Return [x, y] of the center of cell containing provided text 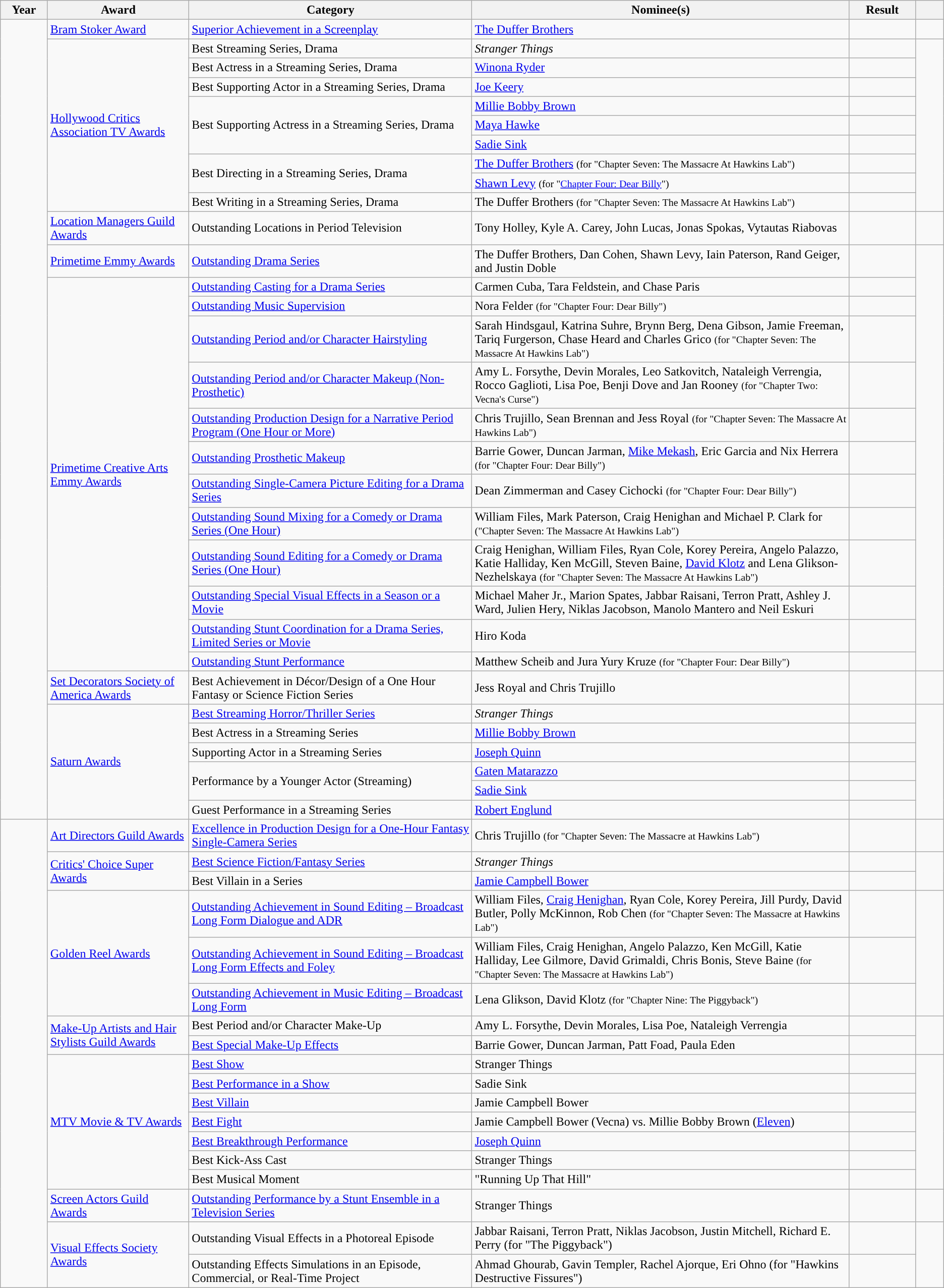
Year [24, 10]
Chris Trujillo (for "Chapter Seven: The Massacre at Hawkins Lab") [661, 835]
Best Directing in a Streaming Series, Drama [331, 173]
Dean Zimmerman and Casey Cichocki (for "Chapter Four: Dear Billy") [661, 490]
The Duffer Brothers [661, 29]
MTV Movie & TV Awards [118, 1122]
Gaten Matarazzo [661, 771]
Best Performance in a Show [331, 1083]
Critics' Choice Super Awards [118, 871]
Outstanding Music Supervision [331, 306]
Outstanding Achievement in Music Editing – Broadcast Long Form [331, 1000]
Best Achievement in Décor/Design of a One Hour Fantasy or Science Fiction Series [331, 687]
Hiro Koda [661, 636]
Outstanding Prosthetic Makeup [331, 458]
Jess Royal and Chris Trujillo [661, 687]
Outstanding Period and/or Character Hairstyling [331, 339]
Hollywood Critics Association TV Awards [118, 125]
Outstanding Effects Simulations in an Episode, Commercial, or Real-Time Project [331, 1271]
Outstanding Achievement in Sound Editing – Broadcast Long Form Effects and Foley [331, 960]
Outstanding Stunt Performance [331, 661]
Best Actress in a Streaming Series, Drama [331, 68]
Shawn Levy (for "Chapter Four: Dear Billy") [661, 183]
Barrie Gower, Duncan Jarman, Mike Mekash, Eric Garcia and Nix Herrera (for "Chapter Four: Dear Billy") [661, 458]
Category [331, 10]
Lena Glikson, David Klotz (for "Chapter Nine: The Piggyback") [661, 1000]
Make-Up Artists and Hair Stylists Guild Awards [118, 1035]
Location Managers Guild Awards [118, 228]
Nora Felder (for "Chapter Four: Dear Billy") [661, 306]
Best Streaming Horror/Thriller Series [331, 713]
Outstanding Visual Effects in a Photoreal Episode [331, 1238]
Best Villain in a Series [331, 881]
Robert Englund [661, 810]
Tony Holley, Kyle A. Carey, John Lucas, Jonas Spokas, Vytautas Riabovas [661, 228]
Winona Ryder [661, 68]
Performance by a Younger Actor (Streaming) [331, 781]
Jamie Campbell Bower (Vecna) vs. Millie Bobby Brown (Eleven) [661, 1122]
Barrie Gower, Duncan Jarman, Patt Foad, Paula Eden [661, 1045]
Best Supporting Actor in a Streaming Series, Drama [331, 87]
Excellence in Production Design for a One-Hour Fantasy Single-Camera Series [331, 835]
Visual Effects Society Awards [118, 1255]
Outstanding Sound Editing for a Comedy or Drama Series (One Hour) [331, 563]
Ahmad Ghourab, Gavin Templer, Rachel Ajorque, Eri Ohno (for "Hawkins Destructive Fissures") [661, 1271]
Best Kick-Ass Cast [331, 1160]
Best Science Fiction/Fantasy Series [331, 862]
Art Directors Guild Awards [118, 835]
Screen Actors Guild Awards [118, 1206]
Chris Trujillo, Sean Brennan and Jess Royal (for "Chapter Seven: The Massacre At Hawkins Lab") [661, 425]
Nominee(s) [661, 10]
Joe Keery [661, 87]
Outstanding Period and/or Character Makeup (Non-Prosthetic) [331, 385]
Best Breakthrough Performance [331, 1141]
Outstanding Locations in Period Television [331, 228]
The Duffer Brothers, Dan Cohen, Shawn Levy, Iain Paterson, Rand Geiger, and Justin Doble [661, 260]
Outstanding Stunt Coordination for a Drama Series, Limited Series or Movie [331, 636]
Best Villain [331, 1102]
Primetime Creative Arts Emmy Awards [118, 474]
Guest Performance in a Streaming Series [331, 810]
Best Period and/or Character Make-Up [331, 1026]
Outstanding Drama Series [331, 260]
Carmen Cuba, Tara Feldstein, and Chase Paris [661, 287]
Best Supporting Actress in a Streaming Series, Drama [331, 125]
Set Decorators Society of America Awards [118, 687]
Best Musical Moment [331, 1180]
Result [882, 10]
Bram Stoker Award [118, 29]
William Files, Mark Paterson, Craig Henighan and Michael P. Clark for ("Chapter Seven: The Massacre At Hawkins Lab") [661, 524]
Maya Hawke [661, 125]
Golden Reel Awards [118, 954]
Primetime Emmy Awards [118, 260]
Best Writing in a Streaming Series, Drama [331, 202]
Outstanding Sound Mixing for a Comedy or Drama Series (One Hour) [331, 524]
Outstanding Casting for a Drama Series [331, 287]
Matthew Scheib and Jura Yury Kruze (for "Chapter Four: Dear Billy") [661, 661]
"Running Up That Hill" [661, 1180]
Best Show [331, 1064]
Outstanding Single-Camera Picture Editing for a Drama Series [331, 490]
Best Fight [331, 1122]
Jabbar Raisani, Terron Pratt, Niklas Jacobson, Justin Mitchell, Richard E. Perry (for "The Piggyback") [661, 1238]
Amy L. Forsythe, Devin Morales, Lisa Poe, Nataleigh Verrengia [661, 1026]
Best Actress in a Streaming Series [331, 733]
Outstanding Special Visual Effects in a Season or a Movie [331, 602]
Superior Achievement in a Screenplay [331, 29]
Supporting Actor in a Streaming Series [331, 752]
Saturn Awards [118, 761]
Michael Maher Jr., Marion Spates, Jabbar Raisani, Terron Pratt, Ashley J. Ward, Julien Hery, Niklas Jacobson, Manolo Mantero and Neil Eskuri [661, 602]
Award [118, 10]
Best Streaming Series, Drama [331, 48]
Outstanding Production Design for a Narrative Period Program (One Hour or More) [331, 425]
Outstanding Performance by a Stunt Ensemble in a Television Series [331, 1206]
Outstanding Achievement in Sound Editing – Broadcast Long Form Dialogue and ADR [331, 914]
Best Special Make-Up Effects [331, 1045]
